Capture the cell that displays the provided text and extract its [x, y] central coordinate. 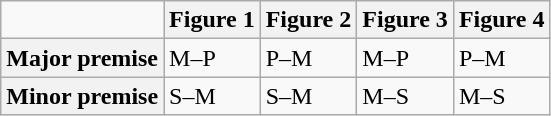
Figure 1 [212, 20]
Minor premise [82, 96]
Major premise [82, 58]
Figure 3 [406, 20]
Figure 2 [308, 20]
Figure 4 [502, 20]
